Identify which cell holds the provided text, then report its [X, Y] central coordinate. 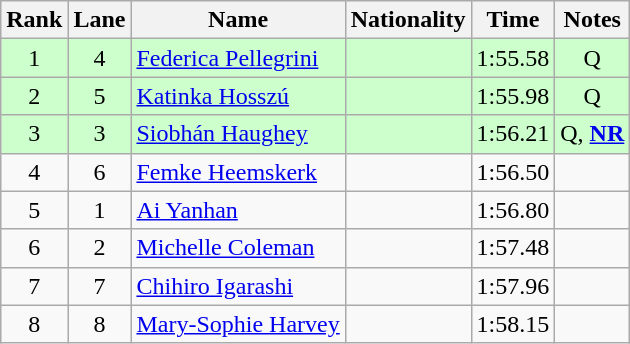
1:56.80 [513, 210]
1:57.48 [513, 248]
1:55.58 [513, 58]
Chihiro Igarashi [238, 286]
Siobhán Haughey [238, 134]
Mary-Sophie Harvey [238, 324]
Q, NR [592, 134]
1:57.96 [513, 286]
Name [238, 20]
1:56.50 [513, 172]
1:58.15 [513, 324]
Femke Heemskerk [238, 172]
Rank [34, 20]
Lane [100, 20]
Ai Yanhan [238, 210]
1:56.21 [513, 134]
Time [513, 20]
Notes [592, 20]
Katinka Hosszú [238, 96]
Nationality [408, 20]
Michelle Coleman [238, 248]
1:55.98 [513, 96]
Federica Pellegrini [238, 58]
